Return (x, y) of the center of cell containing provided text 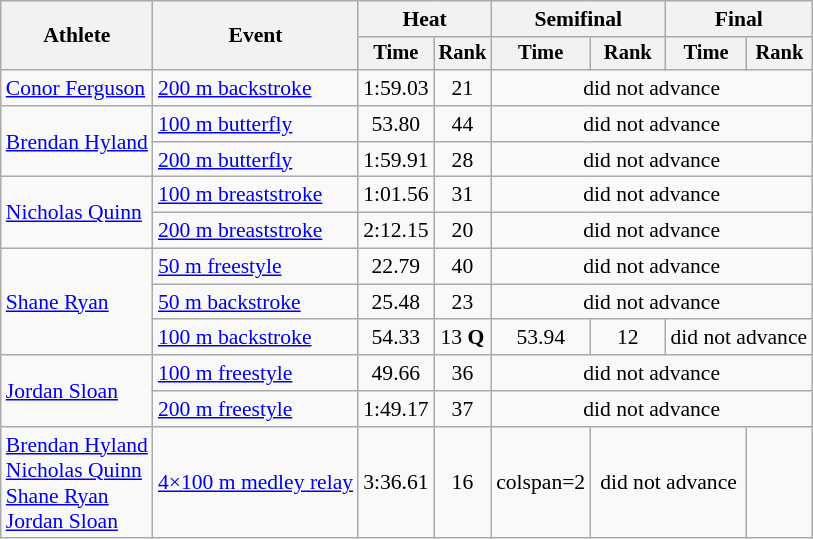
21 (463, 88)
colspan=2 (540, 483)
Event (256, 36)
1:59.91 (396, 160)
Brendan Hyland (77, 142)
4×100 m medley relay (256, 483)
16 (463, 483)
37 (463, 409)
Heat (424, 19)
3:36.61 (396, 483)
49.66 (396, 373)
50 m backstroke (256, 302)
Semifinal (578, 19)
100 m backstroke (256, 338)
100 m freestyle (256, 373)
31 (463, 195)
22.79 (396, 267)
100 m butterfly (256, 124)
25.48 (396, 302)
200 m butterfly (256, 160)
100 m breaststroke (256, 195)
Conor Ferguson (77, 88)
12 (628, 338)
1:01.56 (396, 195)
2:12.15 (396, 231)
Final (738, 19)
1:49.17 (396, 409)
1:59.03 (396, 88)
23 (463, 302)
54.33 (396, 338)
Nicholas Quinn (77, 212)
Shane Ryan (77, 302)
200 m backstroke (256, 88)
Brendan HylandNicholas QuinnShane RyanJordan Sloan (77, 483)
53.80 (396, 124)
200 m freestyle (256, 409)
20 (463, 231)
50 m freestyle (256, 267)
Athlete (77, 36)
40 (463, 267)
53.94 (540, 338)
Jordan Sloan (77, 390)
28 (463, 160)
200 m breaststroke (256, 231)
13 Q (463, 338)
44 (463, 124)
36 (463, 373)
